Provide the (x, y) coordinate of the cell's center where the given text is located.  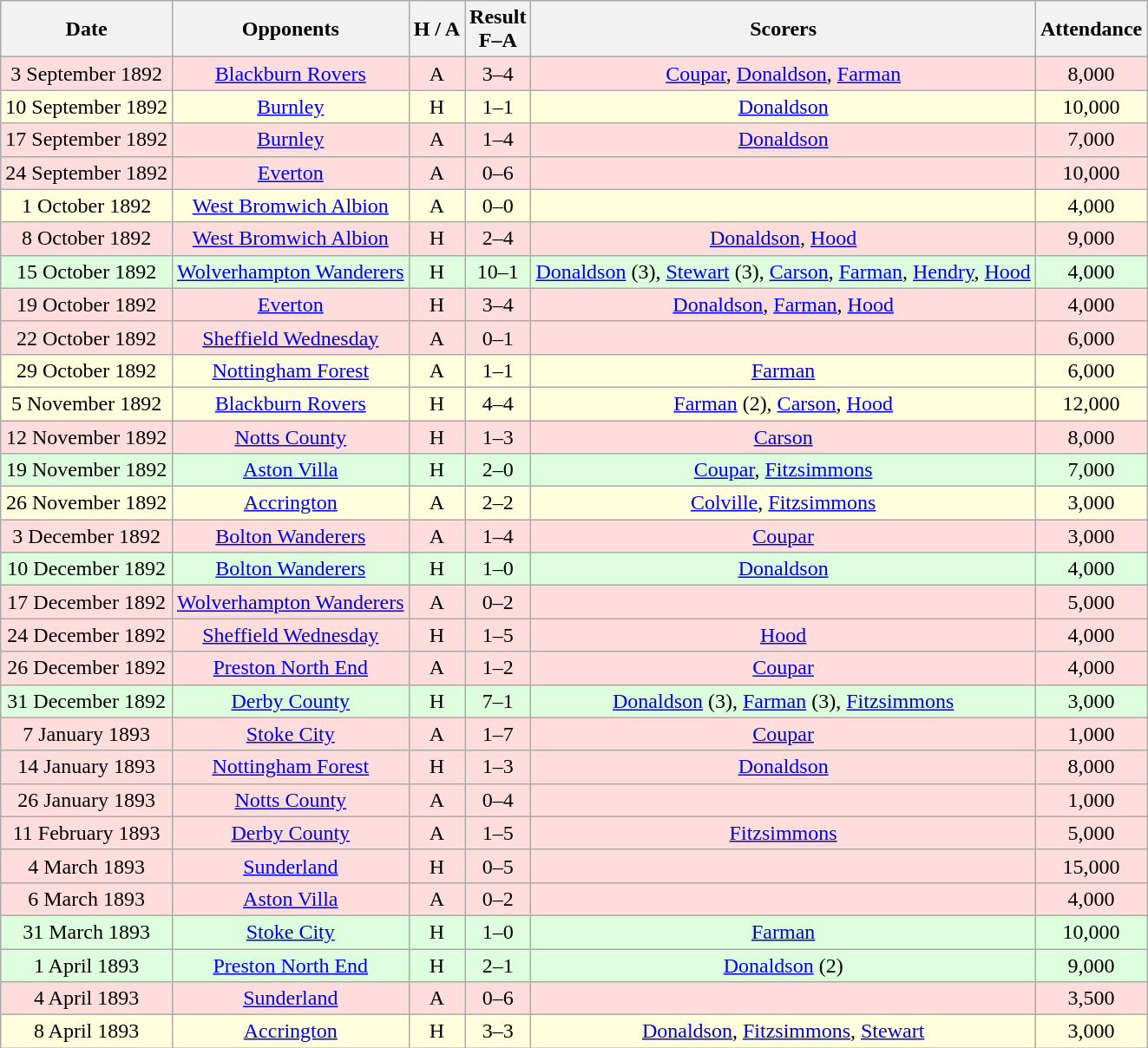
Date (87, 29)
8 October 1892 (87, 239)
Donaldson (3), Farman (3), Fitzsimmons (783, 701)
Farman (2), Carson, Hood (783, 403)
15,000 (1091, 866)
Donaldson (2) (783, 966)
15 October 1892 (87, 272)
1–7 (498, 734)
10 December 1892 (87, 569)
26 November 1892 (87, 503)
1 April 1893 (87, 966)
2–1 (498, 966)
Donaldson, Farman, Hood (783, 305)
0–0 (498, 206)
29 October 1892 (87, 370)
19 November 1892 (87, 470)
3 December 1892 (87, 536)
7–1 (498, 701)
0–5 (498, 866)
17 September 1892 (87, 140)
H / A (436, 29)
2–0 (498, 470)
Carson (783, 436)
2–2 (498, 503)
Donaldson (3), Stewart (3), Carson, Farman, Hendry, Hood (783, 272)
10 September 1892 (87, 107)
10–1 (498, 272)
0–4 (498, 800)
3–3 (498, 1032)
3 September 1892 (87, 74)
0–1 (498, 337)
1 October 1892 (87, 206)
4–4 (498, 403)
2–4 (498, 239)
12 November 1892 (87, 436)
Donaldson, Fitzsimmons, Stewart (783, 1032)
22 October 1892 (87, 337)
7 January 1893 (87, 734)
Coupar, Fitzsimmons (783, 470)
6 March 1893 (87, 899)
1–2 (498, 668)
24 December 1892 (87, 635)
4 April 1893 (87, 999)
4 March 1893 (87, 866)
Coupar, Donaldson, Farman (783, 74)
Fitzsimmons (783, 833)
24 September 1892 (87, 173)
Donaldson, Hood (783, 239)
Hood (783, 635)
31 March 1893 (87, 932)
Scorers (783, 29)
5 November 1892 (87, 403)
14 January 1893 (87, 767)
3,500 (1091, 999)
8 April 1893 (87, 1032)
17 December 1892 (87, 602)
Opponents (290, 29)
26 January 1893 (87, 800)
19 October 1892 (87, 305)
11 February 1893 (87, 833)
ResultF–A (498, 29)
Colville, Fitzsimmons (783, 503)
31 December 1892 (87, 701)
26 December 1892 (87, 668)
12,000 (1091, 403)
Attendance (1091, 29)
